Output the (X, Y) coordinate of the center of the cell containing the given text.  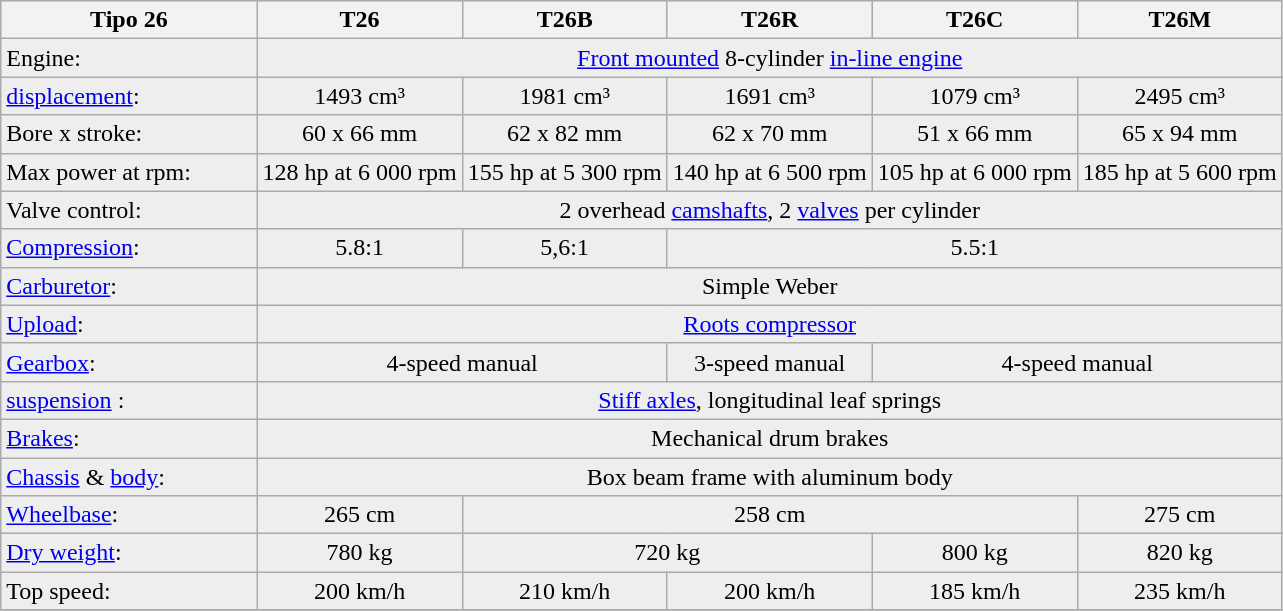
Brakes: (129, 438)
Simple Weber (770, 286)
Tipo 26 (129, 20)
5.5:1 (974, 248)
1079 cm³ (974, 96)
258 cm (770, 515)
T26C (974, 20)
62 x 70 mm (770, 134)
1691 cm³ (770, 96)
2 overhead camshafts, 2 valves per cylinder (770, 210)
265 cm (360, 515)
1981 cm³ (564, 96)
Gearbox: (129, 362)
62 x 82 mm (564, 134)
185 km/h (974, 591)
210 km/h (564, 591)
Top speed: (129, 591)
displacement: (129, 96)
60 x 66 mm (360, 134)
780 kg (360, 553)
5,6:1 (564, 248)
Roots compressor (770, 324)
Box beam frame with aluminum body (770, 477)
Mechanical drum brakes (770, 438)
Max power at rpm: (129, 172)
2495 cm³ (1180, 96)
Wheelbase: (129, 515)
105 hp at 6 000 rpm (974, 172)
140 hp at 6 500 rpm (770, 172)
3-speed manual (770, 362)
65 x 94 mm (1180, 134)
Compression: (129, 248)
1493 cm³ (360, 96)
Dry weight: (129, 553)
Upload: (129, 324)
Stiff axles, longitudinal leaf springs (770, 400)
Bore x stroke: (129, 134)
T26B (564, 20)
5.8:1 (360, 248)
128 hp at 6 000 rpm (360, 172)
Chassis & body: (129, 477)
Carburetor: (129, 286)
suspension : (129, 400)
155 hp at 5 300 rpm (564, 172)
T26 (360, 20)
800 kg (974, 553)
Engine: (129, 58)
820 kg (1180, 553)
275 cm (1180, 515)
185 hp at 5 600 rpm (1180, 172)
T26M (1180, 20)
235 km/h (1180, 591)
T26R (770, 20)
Valve control: (129, 210)
720 kg (667, 553)
51 x 66 mm (974, 134)
Front mounted 8-cylinder in-line engine (770, 58)
